Extract the [x, y] coordinate from the center of the cell holding the provided text.  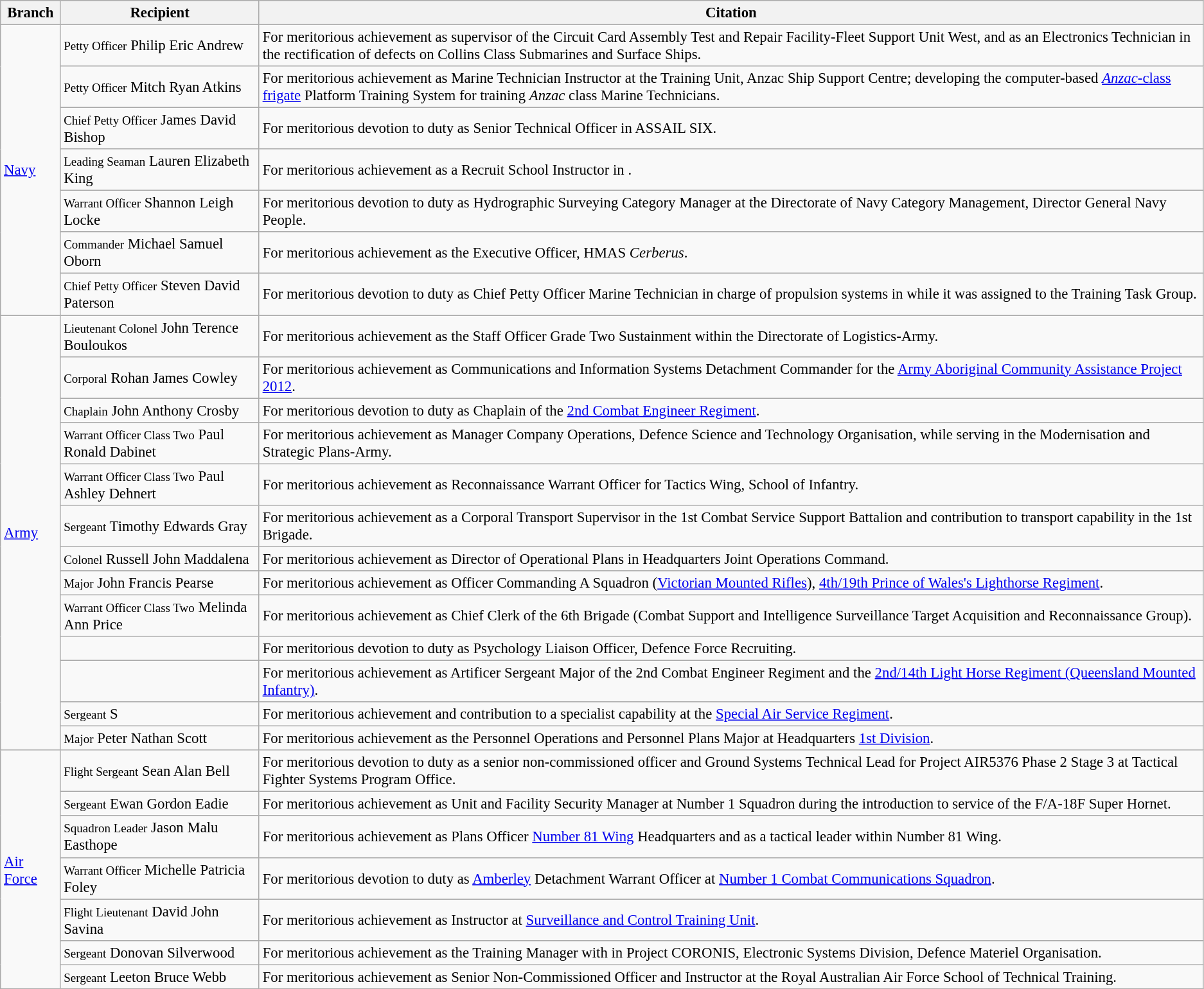
For meritorious achievement as Instructor at Surveillance and Control Training Unit. [731, 920]
Lieutenant Colonel John Terence Bouloukos [159, 337]
Chief Petty Officer James David Bishop [159, 128]
For meritorious achievement as the Staff Officer Grade Two Sustainment within the Directorate of Logistics-Army. [731, 337]
For meritorious achievement as Director of Operational Plans in Headquarters Joint Operations Command. [731, 559]
Sergeant S [159, 714]
Air Force [31, 870]
Warrant Officer Michelle Patricia Foley [159, 879]
Chief Petty Officer Steven David Paterson [159, 294]
For meritorious devotion to duty as Senior Technical Officer in ASSAIL SIX. [731, 128]
Warrant Officer Class Two Melinda Ann Price [159, 615]
Army [31, 533]
Citation [731, 13]
Recipient [159, 13]
For meritorious achievement and contribution to a specialist capability at the Special Air Service Regiment. [731, 714]
Corporal Rohan James Cowley [159, 378]
Sergeant Leeton Bruce Webb [159, 977]
For meritorious achievement as Senior Non-Commissioned Officer and Instructor at the Royal Australian Air Force School of Technical Training. [731, 977]
Leading Seaman Lauren Elizabeth King [159, 170]
Sergeant Donovan Silverwood [159, 952]
Squadron Leader Jason Malu Easthope [159, 837]
Sergeant Ewan Gordon Eadie [159, 804]
Flight Sergeant Sean Alan Bell [159, 771]
Warrant Officer Class Two Paul Ronald Dabinet [159, 443]
For meritorious achievement as Communications and Information Systems Detachment Commander for the Army Aboriginal Community Assistance Project 2012. [731, 378]
For meritorious devotion to duty as Psychology Liaison Officer, Defence Force Recruiting. [731, 649]
For meritorious achievement as Reconnaissance Warrant Officer for Tactics Wing, School of Infantry. [731, 484]
For meritorious achievement as the Personnel Operations and Personnel Plans Major at Headquarters 1st Division. [731, 739]
Petty Officer Mitch Ryan Atkins [159, 87]
Warrant Officer Shannon Leigh Locke [159, 212]
Major Peter Nathan Scott [159, 739]
Chaplain John Anthony Crosby [159, 410]
Major John Francis Pearse [159, 583]
For meritorious devotion to duty as Amberley Detachment Warrant Officer at Number 1 Combat Communications Squadron. [731, 879]
Sergeant Timothy Edwards Gray [159, 527]
For meritorious devotion to duty as Chaplain of the 2nd Combat Engineer Regiment. [731, 410]
Petty Officer Philip Eric Andrew [159, 46]
For meritorious achievement as the Executive Officer, HMAS Cerberus. [731, 253]
Colonel Russell John Maddalena [159, 559]
Commander Michael Samuel Oborn [159, 253]
Branch [31, 13]
For meritorious achievement as Officer Commanding A Squadron (Victorian Mounted Rifles), 4th/19th Prince of Wales's Lighthorse Regiment. [731, 583]
For meritorious achievement as a Recruit School Instructor in . [731, 170]
Navy [31, 170]
For meritorious achievement as Plans Officer Number 81 Wing Headquarters and as a tactical leader within Number 81 Wing. [731, 837]
For meritorious achievement as the Training Manager with in Project CORONIS, Electronic Systems Division, Defence Materiel Organisation. [731, 952]
Flight Lieutenant David John Savina [159, 920]
Warrant Officer Class Two Paul Ashley Dehnert [159, 484]
